Return the (X, Y) coordinate for the center point of the cell that contains the specified text.  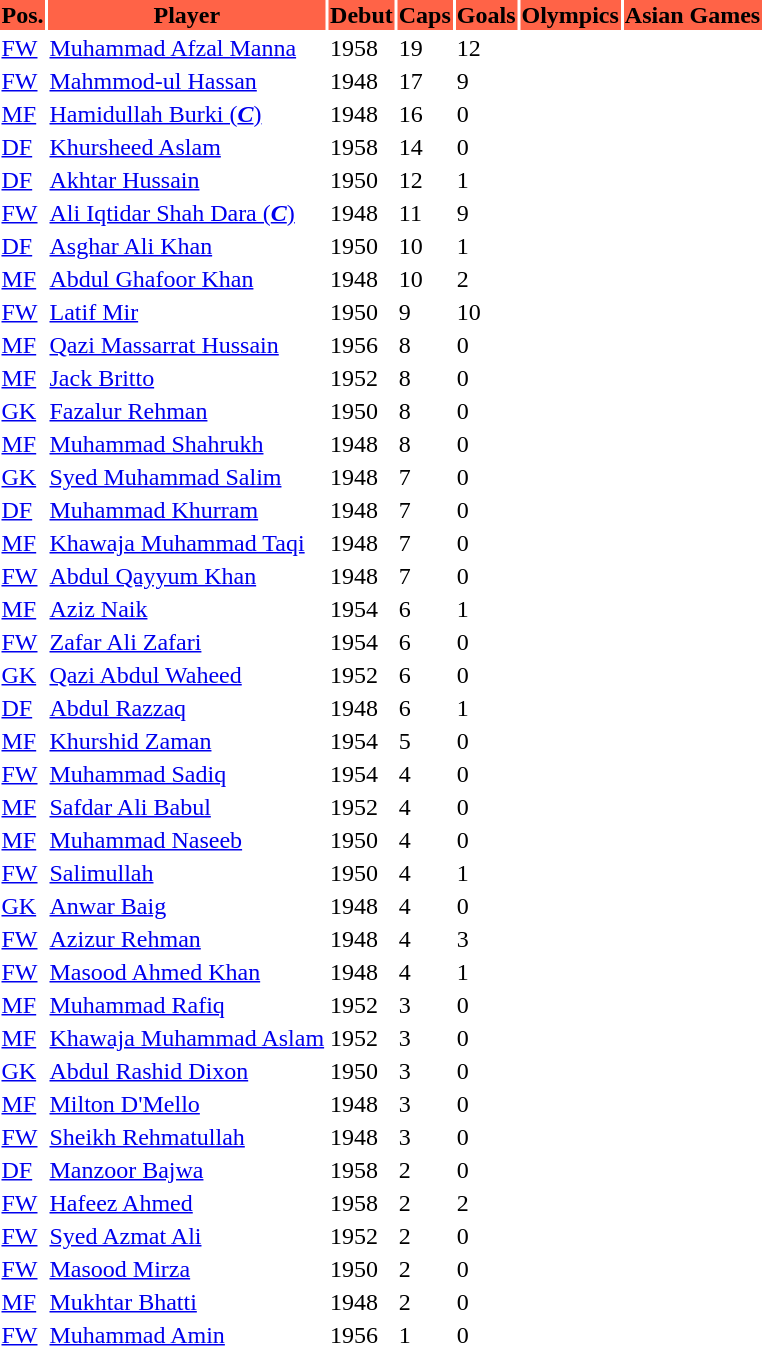
Asghar Ali Khan (187, 246)
Abdul Ghafoor Khan (187, 279)
Zafar Ali Zafari (187, 642)
Caps (424, 15)
14 (424, 147)
11 (424, 213)
Ali Iqtidar Shah Dara (C) (187, 213)
Hafeez Ahmed (187, 1203)
Syed Muhammad Salim (187, 477)
1956 (362, 345)
Anwar Baig (187, 906)
Debut (362, 15)
Qazi Massarrat Hussain (187, 345)
Khawaja Muhammad Taqi (187, 543)
Muhammad Khurram (187, 510)
Goals (486, 15)
Mahmmod-ul Hassan (187, 81)
Safdar Ali Babul (187, 807)
Abdul Qayyum Khan (187, 576)
19 (424, 48)
Aziz Naik (187, 609)
Muhammad Naseeb (187, 840)
Jack Britto (187, 378)
Akhtar Hussain (187, 180)
Masood Mirza (187, 1269)
Manzoor Bajwa (187, 1170)
Abdul Razzaq (187, 708)
Sheikh Rehmatullah (187, 1137)
Abdul Rashid Dixon (187, 1071)
Khursheed Aslam (187, 147)
Khurshid Zaman (187, 741)
Pos. (22, 15)
Khawaja Muhammad Aslam (187, 1038)
Player (187, 15)
Milton D'Mello (187, 1104)
16 (424, 114)
Azizur Rehman (187, 939)
Masood Ahmed Khan (187, 972)
5 (424, 741)
17 (424, 81)
Muhammad Sadiq (187, 774)
Latif Mir (187, 312)
Muhammad Rafiq (187, 1005)
Salimullah (187, 873)
Hamidullah Burki (C) (187, 114)
Fazalur Rehman (187, 411)
Mukhtar Bhatti (187, 1302)
Qazi Abdul Waheed (187, 675)
Olympics (570, 15)
Asian Games (692, 15)
Syed Azmat Ali (187, 1236)
Muhammad Afzal Manna (187, 48)
Muhammad Shahrukh (187, 444)
